Pinpoint the cell where the given text exists, returning its [X, Y] midpoint coordinate. 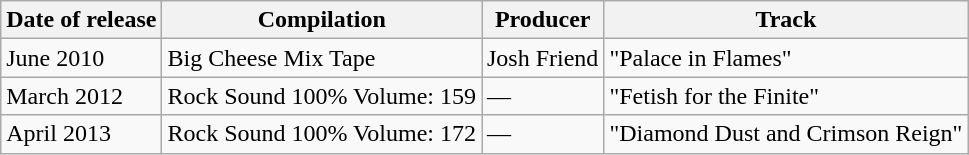
Compilation [322, 20]
"Fetish for the Finite" [786, 96]
Track [786, 20]
March 2012 [82, 96]
April 2013 [82, 134]
Producer [543, 20]
Date of release [82, 20]
"Diamond Dust and Crimson Reign" [786, 134]
June 2010 [82, 58]
Josh Friend [543, 58]
Rock Sound 100% Volume: 172 [322, 134]
Rock Sound 100% Volume: 159 [322, 96]
"Palace in Flames" [786, 58]
Big Cheese Mix Tape [322, 58]
